Extract the (X, Y) coordinate from the center of the cell holding the provided text.  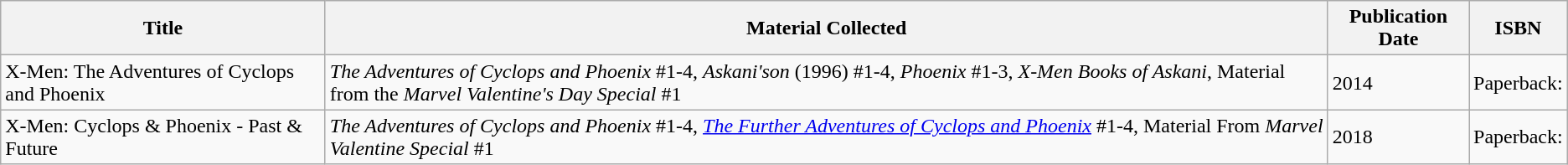
X-Men: The Adventures of Cyclops and Phoenix (163, 82)
Publication Date (1398, 28)
Material Collected (826, 28)
ISBN (1519, 28)
X-Men: Cyclops & Phoenix - Past & Future (163, 137)
The Adventures of Cyclops and Phoenix #1-4, The Further Adventures of Cyclops and Phoenix #1-4, Material From Marvel Valentine Special #1 (826, 137)
Title (163, 28)
2014 (1398, 82)
2018 (1398, 137)
